Extract the [x, y] coordinate from the center of the cell holding the provided text.  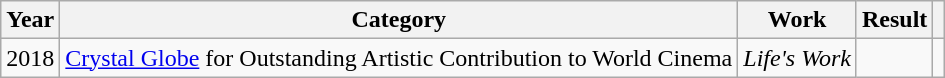
Crystal Globe for Outstanding Artistic Contribution to World Cinema [399, 58]
Result [894, 20]
Work [798, 20]
Category [399, 20]
Year [30, 20]
2018 [30, 58]
Life's Work [798, 58]
